Capture the cell that displays the provided text and extract its [x, y] central coordinate. 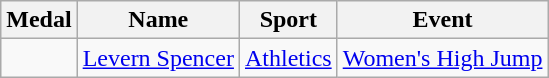
Levern Spencer [158, 58]
Name [158, 20]
Event [442, 20]
Women's High Jump [442, 58]
Athletics [288, 58]
Sport [288, 20]
Medal [39, 20]
